Scan for the cell matching the given text and deliver its [X, Y] coordinate at center. 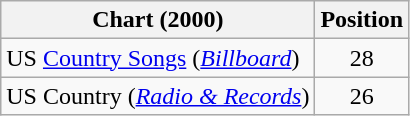
US Country (Radio & Records) [158, 96]
28 [362, 58]
Chart (2000) [158, 20]
Position [362, 20]
26 [362, 96]
US Country Songs (Billboard) [158, 58]
